Find where the given text appears and provide that cell's center as [X, Y] coordinate. 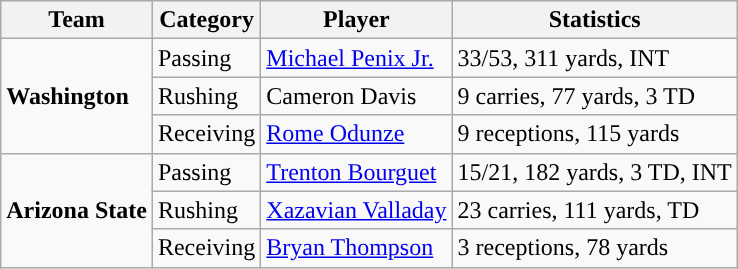
9 receptions, 115 yards [594, 134]
Statistics [594, 20]
23 carries, 111 yards, TD [594, 210]
Arizona State [77, 210]
Michael Penix Jr. [356, 58]
Bryan Thompson [356, 248]
Trenton Bourguet [356, 172]
Category [206, 20]
Player [356, 20]
Cameron Davis [356, 96]
15/21, 182 yards, 3 TD, INT [594, 172]
Team [77, 20]
3 receptions, 78 yards [594, 248]
9 carries, 77 yards, 3 TD [594, 96]
Xazavian Valladay [356, 210]
Washington [77, 96]
Rome Odunze [356, 134]
33/53, 311 yards, INT [594, 58]
